For the text-containing cell, return its midpoint in [x, y] coordinate format. 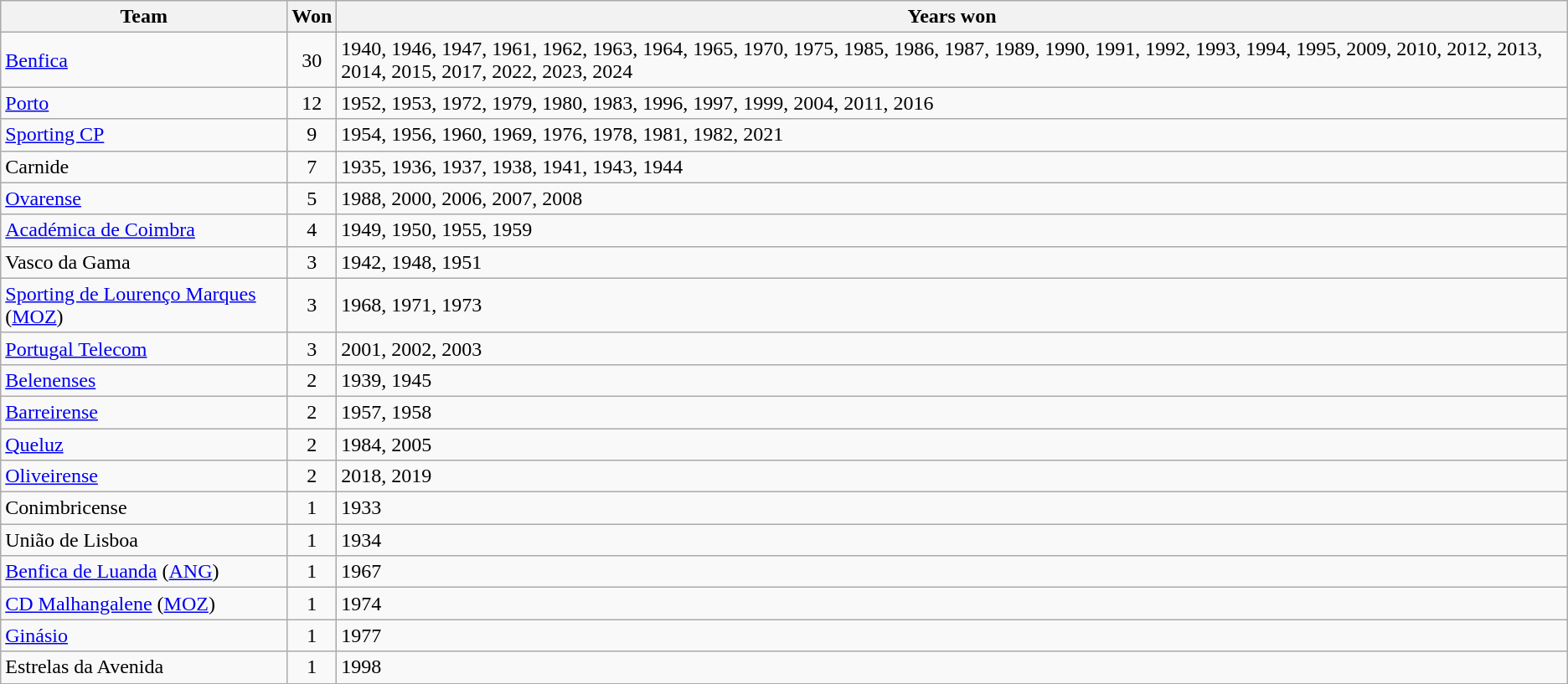
Benfica de Luanda (ANG) [144, 572]
1952, 1953, 1972, 1979, 1980, 1983, 1996, 1997, 1999, 2004, 2011, 2016 [952, 103]
12 [312, 103]
1954, 1956, 1960, 1969, 1976, 1978, 1981, 1982, 2021 [952, 135]
1988, 2000, 2006, 2007, 2008 [952, 198]
Ginásio [144, 635]
30 [312, 60]
União de Lisboa [144, 540]
2018, 2019 [952, 476]
1984, 2005 [952, 445]
1949, 1950, 1955, 1959 [952, 230]
Team [144, 17]
1968, 1971, 1973 [952, 305]
Oliveirense [144, 476]
9 [312, 135]
7 [312, 167]
Vasco da Gama [144, 262]
1933 [952, 508]
Years won [952, 17]
1998 [952, 667]
Portugal Telecom [144, 348]
1957, 1958 [952, 412]
Carnide [144, 167]
1939, 1945 [952, 380]
5 [312, 198]
1977 [952, 635]
CD Malhangalene (MOZ) [144, 604]
Conimbricense [144, 508]
Sporting de Lourenço Marques (MOZ) [144, 305]
Sporting CP [144, 135]
4 [312, 230]
1934 [952, 540]
Belenenses [144, 380]
1974 [952, 604]
Barreirense [144, 412]
Porto [144, 103]
Benfica [144, 60]
Ovarense [144, 198]
Won [312, 17]
1935, 1936, 1937, 1938, 1941, 1943, 1944 [952, 167]
Estrelas da Avenida [144, 667]
1967 [952, 572]
Académica de Coimbra [144, 230]
2001, 2002, 2003 [952, 348]
Queluz [144, 445]
1942, 1948, 1951 [952, 262]
